Capture the cell that displays the provided text and extract its [x, y] central coordinate. 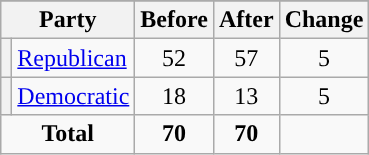
13 [246, 96]
57 [246, 58]
Democratic [74, 96]
Total [68, 134]
Republican [74, 58]
Change [324, 20]
52 [174, 58]
Party [68, 20]
18 [174, 96]
After [246, 20]
Before [174, 20]
